Find where the given text appears and provide that cell's center as (X, Y) coordinate. 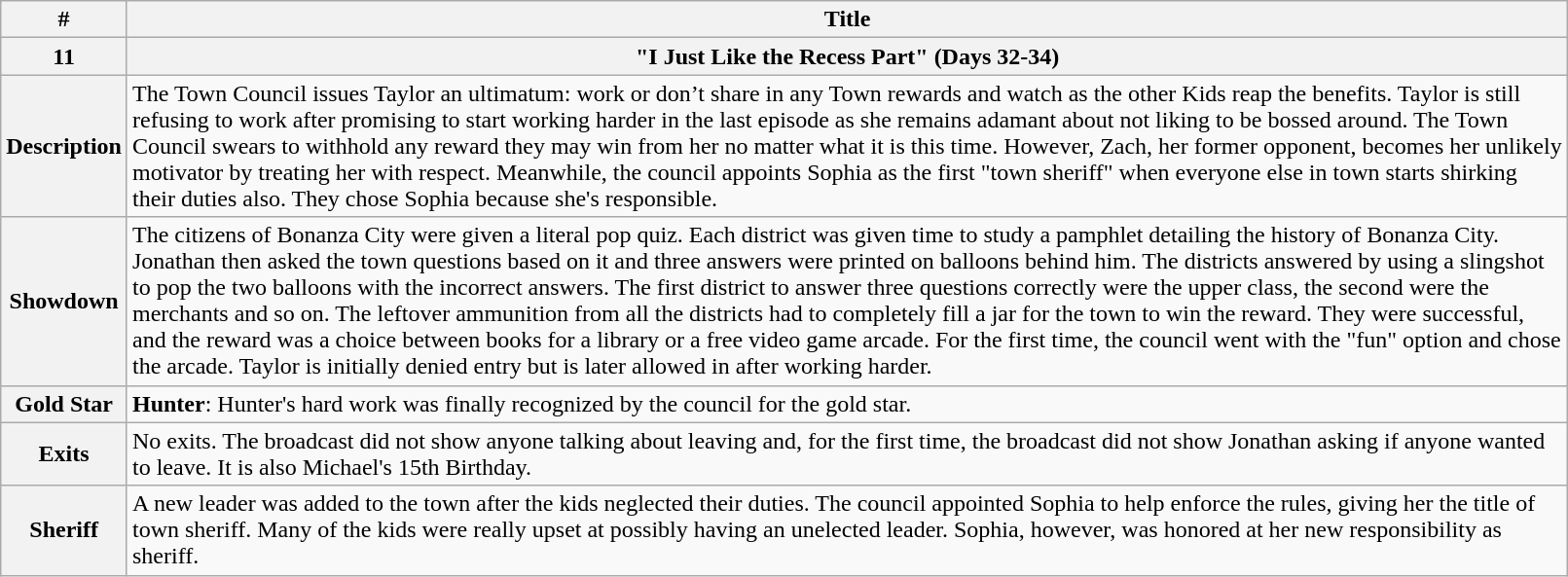
Hunter: Hunter's hard work was finally recognized by the council for the gold star. (847, 404)
Description (64, 146)
Gold Star (64, 404)
11 (64, 56)
Title (847, 19)
Exits (64, 453)
Showdown (64, 302)
"I Just Like the Recess Part" (Days 32-34) (847, 56)
# (64, 19)
Sheriff (64, 530)
